Scan for the cell matching the given text and deliver its [X, Y] coordinate at center. 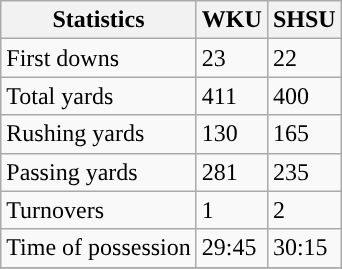
Statistics [99, 20]
30:15 [304, 248]
130 [232, 134]
First downs [99, 58]
411 [232, 96]
WKU [232, 20]
281 [232, 172]
Time of possession [99, 248]
2 [304, 210]
165 [304, 134]
1 [232, 210]
22 [304, 58]
SHSU [304, 20]
23 [232, 58]
Total yards [99, 96]
Turnovers [99, 210]
400 [304, 96]
29:45 [232, 248]
Passing yards [99, 172]
235 [304, 172]
Rushing yards [99, 134]
